Scan for the cell matching the given text and deliver its (X, Y) coordinate at center. 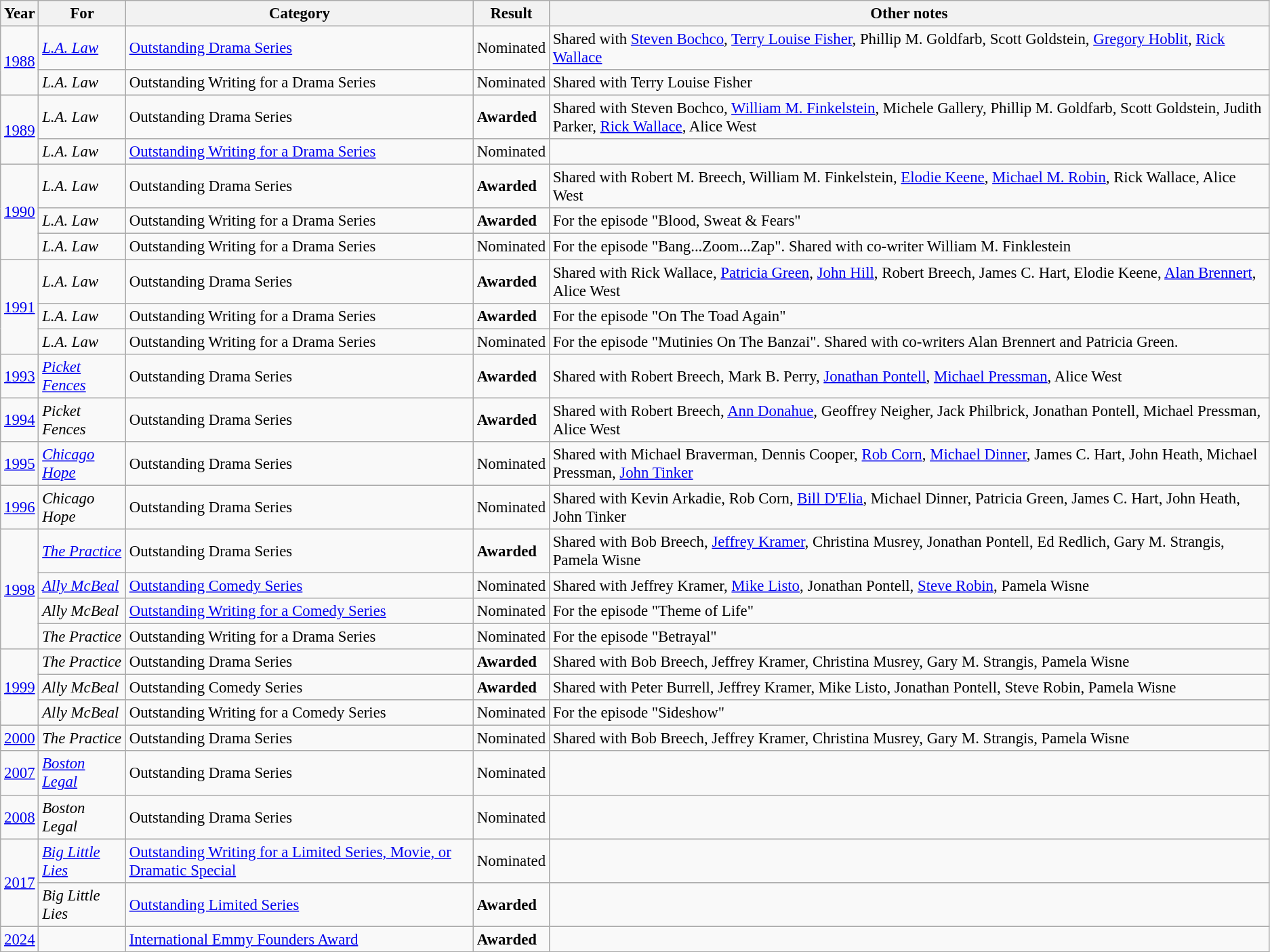
For the episode "On The Toad Again" (909, 316)
Other notes (909, 14)
Result (512, 14)
Shared with Steven Bochco, Terry Louise Fisher, Phillip M. Goldfarb, Scott Goldstein, Gregory Hoblit, Rick Wallace (909, 49)
Outstanding Limited Series (300, 904)
1988 (20, 61)
Shared with Michael Braverman, Dennis Cooper, Rob Corn, Michael Dinner, James C. Hart, John Heath, Michael Pressman, John Tinker (909, 463)
Shared with Bob Breech, Jeffrey Kramer, Christina Musrey, Jonathan Pontell, Ed Redlich, Gary M. Strangis, Pamela Wisne (909, 552)
1993 (20, 375)
For the episode "Sideshow" (909, 713)
1996 (20, 507)
Shared with Jeffrey Kramer, Mike Listo, Jonathan Pontell, Steve Robin, Pamela Wisne (909, 585)
For the episode "Theme of Life" (909, 611)
1994 (20, 420)
1995 (20, 463)
Shared with Kevin Arkadie, Rob Corn, Bill D'Elia, Michael Dinner, Patricia Green, James C. Hart, John Heath, John Tinker (909, 507)
1998 (20, 589)
For the episode "Betrayal" (909, 637)
2007 (20, 774)
For the episode "Mutinies On The Banzai". Shared with co-writers Alan Brennert and Patricia Green. (909, 342)
1990 (20, 212)
Category (300, 14)
2017 (20, 882)
Shared with Rick Wallace, Patricia Green, John Hill, Robert Breech, James C. Hart, Elodie Keene, Alan Brennert, Alice West (909, 282)
1989 (20, 130)
2024 (20, 939)
Shared with Robert Breech, Mark B. Perry, Jonathan Pontell, Michael Pressman, Alice West (909, 375)
Shared with Robert M. Breech, William M. Finkelstein, Elodie Keene, Michael M. Robin, Rick Wallace, Alice West (909, 187)
1991 (20, 307)
Outstanding Writing for a Limited Series, Movie, or Dramatic Special (300, 861)
International Emmy Founders Award (300, 939)
Shared with Terry Louise Fisher (909, 83)
1999 (20, 687)
Shared with Robert Breech, Ann Donahue, Geoffrey Neigher, Jack Philbrick, Jonathan Pontell, Michael Pressman, Alice West (909, 420)
For the episode "Blood, Sweat & Fears" (909, 222)
Year (20, 14)
For (83, 14)
2008 (20, 817)
Shared with Steven Bochco, William M. Finkelstein, Michele Gallery, Phillip M. Goldfarb, Scott Goldstein, Judith Parker, Rick Wallace, Alice West (909, 118)
Shared with Peter Burrell, Jeffrey Kramer, Mike Listo, Jonathan Pontell, Steve Robin, Pamela Wisne (909, 688)
2000 (20, 739)
For the episode "Bang...Zoom...Zap". Shared with co-writer William M. Finklestein (909, 247)
